Scan for the cell matching the given text and deliver its [x, y] coordinate at center. 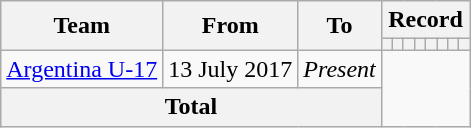
Total [191, 107]
To [340, 26]
Argentina U-17 [82, 69]
Record [425, 20]
Team [82, 26]
Present [340, 69]
13 July 2017 [230, 69]
From [230, 26]
